Capture the cell that displays the provided text and extract its [X, Y] central coordinate. 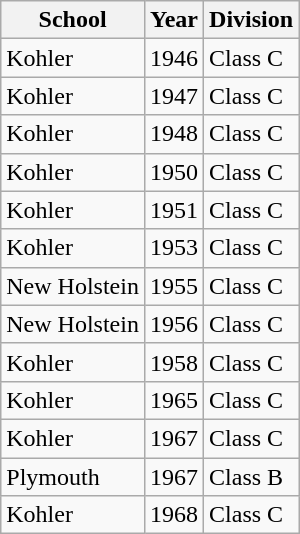
Year [174, 20]
1953 [174, 248]
School [73, 20]
1955 [174, 286]
Division [252, 20]
1946 [174, 58]
1950 [174, 172]
Plymouth [73, 477]
1948 [174, 134]
Class B [252, 477]
1951 [174, 210]
1956 [174, 324]
1968 [174, 515]
1947 [174, 96]
1958 [174, 362]
1965 [174, 400]
